Scan for the cell matching the given text and deliver its (X, Y) coordinate at center. 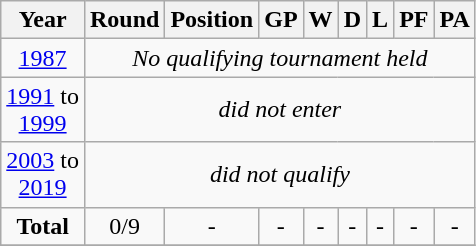
PA (454, 20)
L (380, 20)
Total (43, 226)
No qualifying tournament held (280, 58)
D (352, 20)
Round (124, 20)
Position (212, 20)
1987 (43, 58)
GP (281, 20)
PF (414, 20)
did not qualify (280, 174)
Year (43, 20)
did not enter (280, 110)
1991 to 1999 (43, 110)
0/9 (124, 226)
2003 to 2019 (43, 174)
W (320, 20)
